Search for the cell housing the specified text and yield its [x, y] center coordinate. 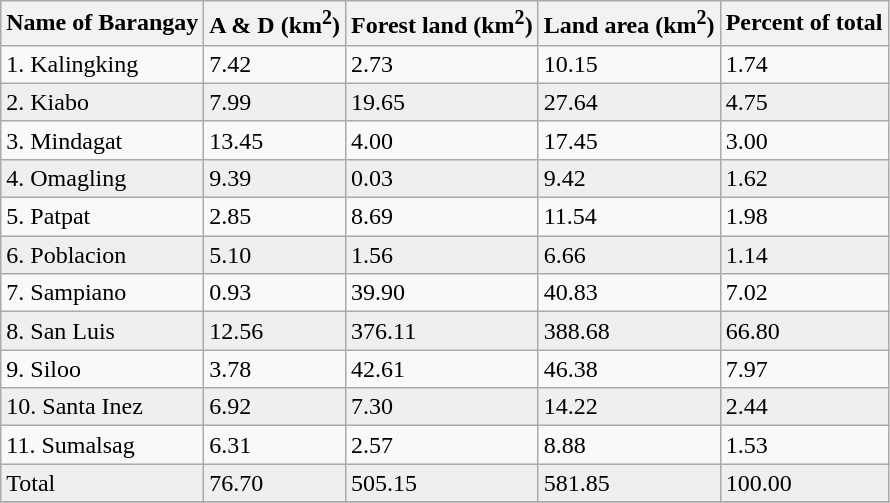
1.53 [804, 445]
0.93 [275, 293]
4.00 [442, 140]
14.22 [629, 407]
7.99 [275, 102]
1.98 [804, 217]
6.92 [275, 407]
46.38 [629, 369]
13.45 [275, 140]
3.00 [804, 140]
2.57 [442, 445]
66.80 [804, 331]
8.88 [629, 445]
2. Kiabo [102, 102]
3. Mindagat [102, 140]
10. Santa Inez [102, 407]
5. Patpat [102, 217]
Land area (km2) [629, 24]
Forest land (km2) [442, 24]
2.44 [804, 407]
1.14 [804, 255]
6.66 [629, 255]
3.78 [275, 369]
27.64 [629, 102]
40.83 [629, 293]
5.10 [275, 255]
2.73 [442, 64]
39.90 [442, 293]
42.61 [442, 369]
505.15 [442, 483]
7.97 [804, 369]
6. Poblacion [102, 255]
8.69 [442, 217]
Percent of total [804, 24]
17.45 [629, 140]
12.56 [275, 331]
8. San Luis [102, 331]
100.00 [804, 483]
10.15 [629, 64]
6.31 [275, 445]
1. Kalingking [102, 64]
7.02 [804, 293]
9.39 [275, 178]
19.65 [442, 102]
11.54 [629, 217]
4. Omagling [102, 178]
581.85 [629, 483]
9. Siloo [102, 369]
2.85 [275, 217]
7.42 [275, 64]
Total [102, 483]
0.03 [442, 178]
A & D (km2) [275, 24]
1.62 [804, 178]
7. Sampiano [102, 293]
1.74 [804, 64]
Name of Barangay [102, 24]
9.42 [629, 178]
76.70 [275, 483]
376.11 [442, 331]
7.30 [442, 407]
11. Sumalsag [102, 445]
4.75 [804, 102]
388.68 [629, 331]
1.56 [442, 255]
